From the cell containing the given text, extract its center point as [x, y] coordinate. 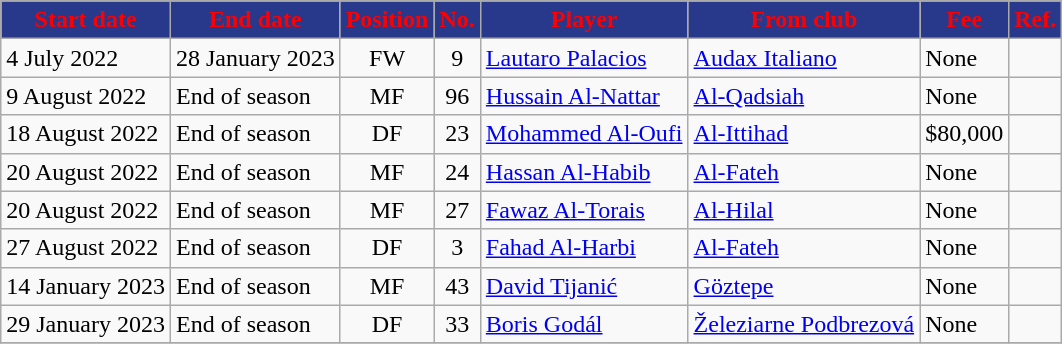
3 [457, 248]
Fahad Al-Harbi [584, 248]
4 July 2022 [86, 58]
No. [457, 20]
Lautaro Palacios [584, 58]
18 August 2022 [86, 134]
Start date [86, 20]
Hassan Al-Habib [584, 172]
Player [584, 20]
From club [804, 20]
Al-Hilal [804, 210]
Fawaz Al-Torais [584, 210]
Hussain Al-Nattar [584, 96]
23 [457, 134]
27 [457, 210]
24 [457, 172]
Position [387, 20]
14 January 2023 [86, 286]
Ref. [1036, 20]
9 [457, 58]
Göztepe [804, 286]
43 [457, 286]
Audax Italiano [804, 58]
Mohammed Al-Oufi [584, 134]
David Tijanić [584, 286]
Boris Godál [584, 324]
Al-Ittihad [804, 134]
96 [457, 96]
Fee [964, 20]
27 August 2022 [86, 248]
33 [457, 324]
9 August 2022 [86, 96]
End date [255, 20]
Al-Qadsiah [804, 96]
28 January 2023 [255, 58]
29 January 2023 [86, 324]
$80,000 [964, 134]
FW [387, 58]
Železiarne Podbrezová [804, 324]
